Detect which cell encompasses the target text, then output its (x, y) center coordinate. 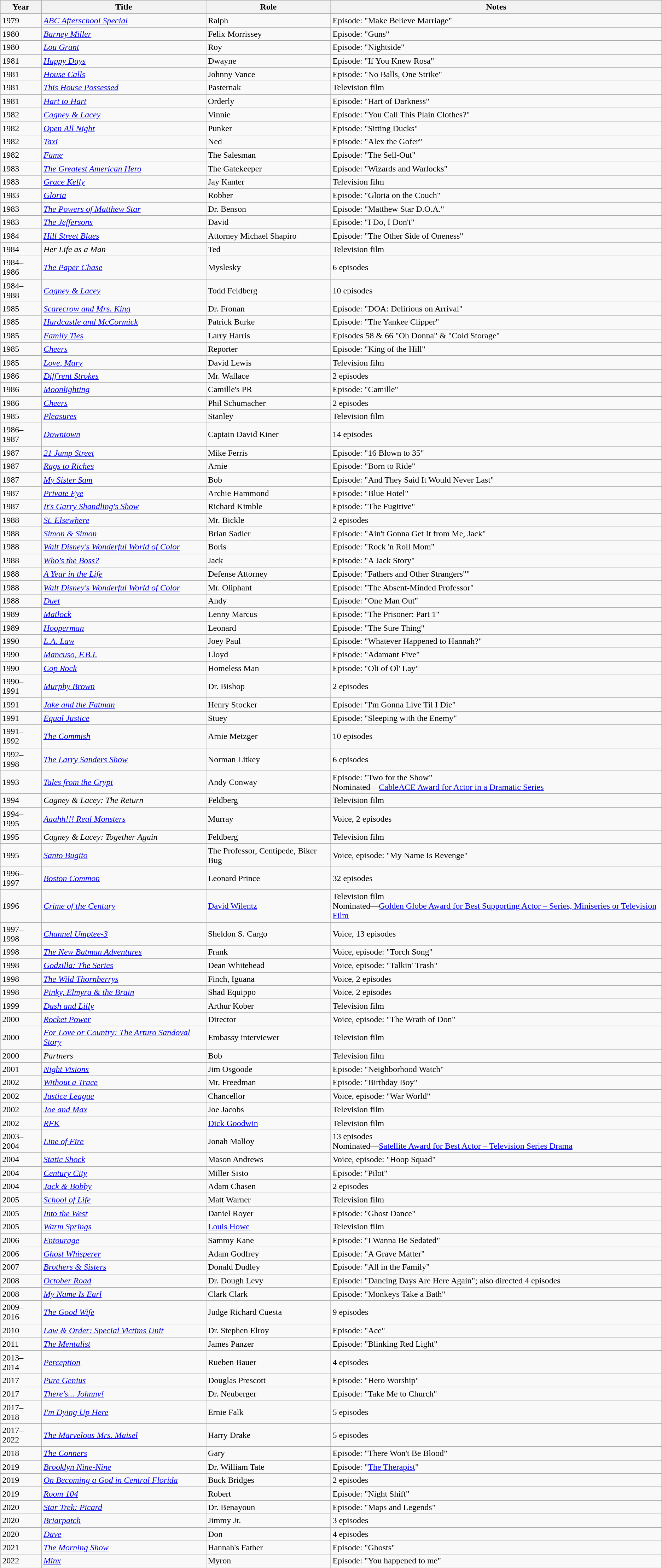
2013–2014 (21, 1362)
Justice League (124, 1096)
Myron (268, 1561)
Episode: "Sleeping with the Enemy" (496, 718)
Happy Days (124, 61)
2003–2004 (21, 1141)
Patrick Burke (268, 322)
Brothers & Sisters (124, 1267)
Into the West (124, 1213)
Voice, episode: "The Wrath of Don" (496, 1019)
Episode: "Take Me to Church" (496, 1394)
Matlock (124, 614)
Andy Conway (268, 782)
Episode: "Two for the Show"Nominated—CableACE Award for Actor in a Dramatic Series (496, 782)
Reporter (268, 349)
Episode: "The Fugitive" (496, 507)
I'm Dying Up Here (124, 1412)
Title (124, 7)
1994–1995 (21, 819)
Matt Warner (268, 1200)
Dash and Lilly (124, 1006)
Static Shock (124, 1159)
Stuey (268, 718)
Joe and Max (124, 1109)
Episode: "Adamant Five" (496, 655)
Roy (268, 47)
Stanley (268, 416)
The Gatekeeper (268, 169)
Entourage (124, 1240)
1984–1988 (21, 291)
Arthur Kober (268, 1006)
Episode: "DOA: Delirious on Arrival" (496, 309)
Camille's PR (268, 389)
Brooklyn Nine-Nine (124, 1467)
Mason Andrews (268, 1159)
2001 (21, 1069)
Mr. Wallace (268, 376)
Embassy interviewer (268, 1037)
L.A. Law (124, 641)
The Larry Sanders Show (124, 759)
Downtown (124, 435)
1993 (21, 782)
James Panzer (268, 1344)
Episode: "Sitting Ducks" (496, 128)
Joey Paul (268, 641)
Hannah's Father (268, 1547)
Homeless Man (268, 668)
Warm Springs (124, 1227)
2018 (21, 1453)
Johnny Vance (268, 74)
Scarecrow and Mrs. King (124, 309)
The Paper Chase (124, 267)
Episode: "Hero Worship" (496, 1380)
3 episodes (496, 1521)
Episode: "Born to Ride" (496, 466)
Episode: "Nightside" (496, 47)
Norman Litkey (268, 759)
Episode: "Alex the Gofer" (496, 141)
Lloyd (268, 655)
2009–2016 (21, 1312)
Vinnie (268, 115)
The Good Wife (124, 1312)
2021 (21, 1547)
The Marvelous Mrs. Maisel (124, 1435)
Adam Godfrey (268, 1254)
Felix Morrissey (268, 34)
Finch, Iguana (268, 979)
Richard Kimble (268, 507)
Episodes 58 & 66 "Oh Donna" & "Cold Storage" (496, 336)
Episode: "Ghost Dance" (496, 1213)
Taxi (124, 141)
Episode: "I Do, I Don't" (496, 222)
David Wilentz (268, 906)
Frank (268, 952)
Role (268, 7)
Ralph (268, 21)
Jay Kanter (268, 182)
Pinky, Elmyra & the Brain (124, 992)
The Conners (124, 1453)
Director (268, 1019)
Episode: "Birthday Boy" (496, 1083)
13 episodesNominated—Satellite Award for Best Actor – Television Series Drama (496, 1141)
Captain David Kiner (268, 435)
The Powers of Matthew Star (124, 209)
Miller Sisto (268, 1173)
For Love or Country: The Arturo Sandoval Story (124, 1037)
Hooperman (124, 628)
Cop Rock (124, 668)
Star Trek: Picard (124, 1507)
Minx (124, 1561)
Episode: "And They Said It Would Never Last" (496, 480)
Murphy Brown (124, 687)
There's... Johnny! (124, 1394)
Rueben Bauer (268, 1362)
Channel Umptee-3 (124, 933)
1997–1998 (21, 933)
Who's the Boss? (124, 560)
Mancuso, F.B.I. (124, 655)
Fame (124, 155)
Episode: "Maps and Legends" (496, 1507)
1996 (21, 906)
Hart to Hart (124, 101)
Dick Goodwin (268, 1123)
Tales from the Crypt (124, 782)
Episode: "King of the Hill" (496, 349)
Episode: "There Won't Be Blood" (496, 1453)
Television filmNominated—Golden Globe Award for Best Supporting Actor – Series, Miniseries or Television Film (496, 906)
Robber (268, 196)
Defense Attorney (268, 574)
Episode: "Fathers and Other Strangers"" (496, 574)
2007 (21, 1267)
Robert (268, 1494)
ABC Afterschool Special (124, 21)
Sheldon S. Cargo (268, 933)
Grace Kelly (124, 182)
Myslesky (268, 267)
Episode: "One Man Out" (496, 601)
Dr. Benson (268, 209)
Episode: "Monkeys Take a Bath" (496, 1294)
Episode: "Neighborhood Watch" (496, 1069)
Cagney & Lacey: Together Again (124, 837)
Crime of the Century (124, 906)
1979 (21, 21)
Leonard Prince (268, 878)
Episode: "16 Blown to 35" (496, 453)
2017–2022 (21, 1435)
Ted (268, 249)
Episode: "Rock 'n Roll Mom" (496, 547)
Episode: "The Prisoner: Part 1" (496, 614)
School of Life (124, 1200)
Barney Miller (124, 34)
Episode: "A Grave Matter" (496, 1254)
1994 (21, 800)
A Year in the Life (124, 574)
Dr. Fronan (268, 309)
Daniel Royer (268, 1213)
Equal Justice (124, 718)
Gary (268, 1453)
Pasternak (268, 88)
Mr. Bickle (268, 520)
Episode: "I'm Gonna Live Til I Die" (496, 705)
Voice, episode: "My Name Is Revenge" (496, 855)
Century City (124, 1173)
Larry Harris (268, 336)
Dave (124, 1534)
Episode: "A Jack Story" (496, 560)
Pleasures (124, 416)
Aaahh!!! Real Monsters (124, 819)
Clark Clark (268, 1294)
Jack (268, 560)
Episode: "Night Shift" (496, 1494)
Voice, episode: "Torch Song" (496, 952)
Episode: "Dancing Days Are Here Again"; also directed 4 episodes (496, 1281)
Orderly (268, 101)
The Commish (124, 736)
Open All Night (124, 128)
Episode: "Hart of Darkness" (496, 101)
1986–1987 (21, 435)
Lenny Marcus (268, 614)
Episode: "You happened to me" (496, 1561)
1991–1992 (21, 736)
Hardcastle and McCormick (124, 322)
21 Jump Street (124, 453)
Episode: "Camille" (496, 389)
Episode: "The Absent-Minded Professor" (496, 587)
Mr. Freedman (268, 1083)
Ned (268, 141)
Episode: "Matthew Star D.O.A." (496, 209)
Voice, 13 episodes (496, 933)
14 episodes (496, 435)
Gloria (124, 196)
Jimmy Jr. (268, 1521)
The Professor, Centipede, Biker Bug (268, 855)
Episode: "Make Believe Marriage" (496, 21)
Episode: "Guns" (496, 34)
2017–2018 (21, 1412)
Episode: "Ghosts" (496, 1547)
1990–1991 (21, 687)
Dr. Dough Levy (268, 1281)
Episode: "Ace" (496, 1330)
Rocket Power (124, 1019)
Santo Bugito (124, 855)
Donald Dudley (268, 1267)
October Road (124, 1281)
Arnie Metzger (268, 736)
David Lewis (268, 362)
Mr. Oliphant (268, 587)
It's Garry Shandling's Show (124, 507)
Episode: "The Sure Thing" (496, 628)
Briarpatch (124, 1521)
Episode: "The Sell-Out" (496, 155)
Dr. Stephen Elroy (268, 1330)
Law & Order: Special Victims Unit (124, 1330)
Shad Equippo (268, 992)
1996–1997 (21, 878)
David (268, 222)
Family Ties (124, 336)
Jack & Bobby (124, 1187)
Dr. William Tate (268, 1467)
Night Visions (124, 1069)
Perception (124, 1362)
House Calls (124, 74)
2010 (21, 1330)
Duet (124, 601)
Joe Jacobs (268, 1109)
My Sister Sam (124, 480)
Episode: "Blinking Red Light" (496, 1344)
Episode: "You Call This Plain Clothes?" (496, 115)
Line of Fire (124, 1141)
Chancellor (268, 1096)
32 episodes (496, 878)
Without a Trace (124, 1083)
Episode: "The Therapist" (496, 1467)
Adam Chasen (268, 1187)
Her Life as a Man (124, 249)
The Mentalist (124, 1344)
Phil Schumacher (268, 403)
Don (268, 1534)
The Wild Thornberrys (124, 979)
Pure Genius (124, 1380)
Boris (268, 547)
Private Eye (124, 493)
Ernie Falk (268, 1412)
Andy (268, 601)
Brian Sadler (268, 534)
Dr. Bishop (268, 687)
This House Possessed (124, 88)
Diff'rent Strokes (124, 376)
Murray (268, 819)
Leonard (268, 628)
Archie Hammond (268, 493)
The Morning Show (124, 1547)
9 episodes (496, 1312)
Episode: "Gloria on the Couch" (496, 196)
Partners (124, 1056)
Henry Stocker (268, 705)
Simon & Simon (124, 534)
Dean Whitehead (268, 966)
Mike Ferris (268, 453)
Episode: "Wizards and Warlocks" (496, 169)
2022 (21, 1561)
Rags to Riches (124, 466)
Episode: "All in the Family" (496, 1267)
Buck Bridges (268, 1480)
Episode: "If You Knew Rosa" (496, 61)
1999 (21, 1006)
Episode: "Oli of Ol' Lay" (496, 668)
Episode: "Blue Hotel" (496, 493)
Love, Mary (124, 362)
RFK (124, 1123)
Harry Drake (268, 1435)
Episode: "I Wanna Be Sedated" (496, 1240)
Arnie (268, 466)
Ghost Whisperer (124, 1254)
The New Batman Adventures (124, 952)
Dr. Neuberger (268, 1394)
Judge Richard Cuesta (268, 1312)
Punker (268, 128)
Douglas Prescott (268, 1380)
Voice, episode: "Hoop Squad" (496, 1159)
The Jeffersons (124, 222)
Jim Osgoode (268, 1069)
My Name Is Earl (124, 1294)
Episode: "Ain't Gonna Get It from Me, Jack" (496, 534)
On Becoming a God in Central Florida (124, 1480)
Episode: "The Yankee Clipper" (496, 322)
Room 104 (124, 1494)
2011 (21, 1344)
Attorney Michael Shapiro (268, 236)
Todd Feldberg (268, 291)
Jonah Malloy (268, 1141)
Voice, episode: "War World" (496, 1096)
Boston Common (124, 878)
Episode: "Whatever Happened to Hannah?" (496, 641)
Louis Howe (268, 1227)
Sammy Kane (268, 1240)
Episode: "The Other Side of Oneness" (496, 236)
Notes (496, 7)
Episode: "No Balls, One Strike" (496, 74)
Year (21, 7)
Episode: "Pilot" (496, 1173)
Dr. Benayoun (268, 1507)
Dwayne (268, 61)
Voice, episode: "Talkin' Trash" (496, 966)
Lou Grant (124, 47)
The Greatest American Hero (124, 169)
1992–1998 (21, 759)
The Salesman (268, 155)
1984–1986 (21, 267)
St. Elsewhere (124, 520)
Hill Street Blues (124, 236)
Cagney & Lacey: The Return (124, 800)
Jake and the Fatman (124, 705)
Moonlighting (124, 389)
Godzilla: The Series (124, 966)
